For the text-containing cell, return its midpoint in (x, y) coordinate format. 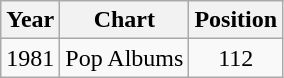
Year (30, 20)
Pop Albums (124, 58)
Chart (124, 20)
112 (236, 58)
1981 (30, 58)
Position (236, 20)
